Determine the (x, y) coordinate at the center of the cell enclosing the given text.  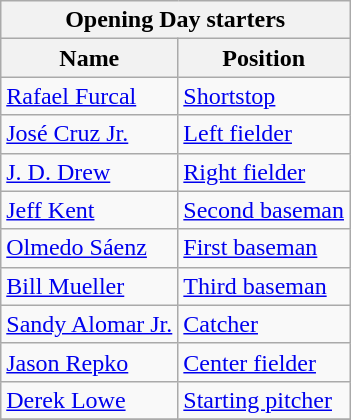
Third baseman (264, 286)
Starting pitcher (264, 400)
Name (90, 58)
Jeff Kent (90, 210)
Position (264, 58)
First baseman (264, 248)
Catcher (264, 324)
Olmedo Sáenz (90, 248)
Rafael Furcal (90, 96)
Shortstop (264, 96)
Right fielder (264, 172)
Second baseman (264, 210)
J. D. Drew (90, 172)
Derek Lowe (90, 400)
Sandy Alomar Jr. (90, 324)
Opening Day starters (176, 20)
Center fielder (264, 362)
Left fielder (264, 134)
Jason Repko (90, 362)
José Cruz Jr. (90, 134)
Bill Mueller (90, 286)
